Return [x, y] of the center of cell containing provided text 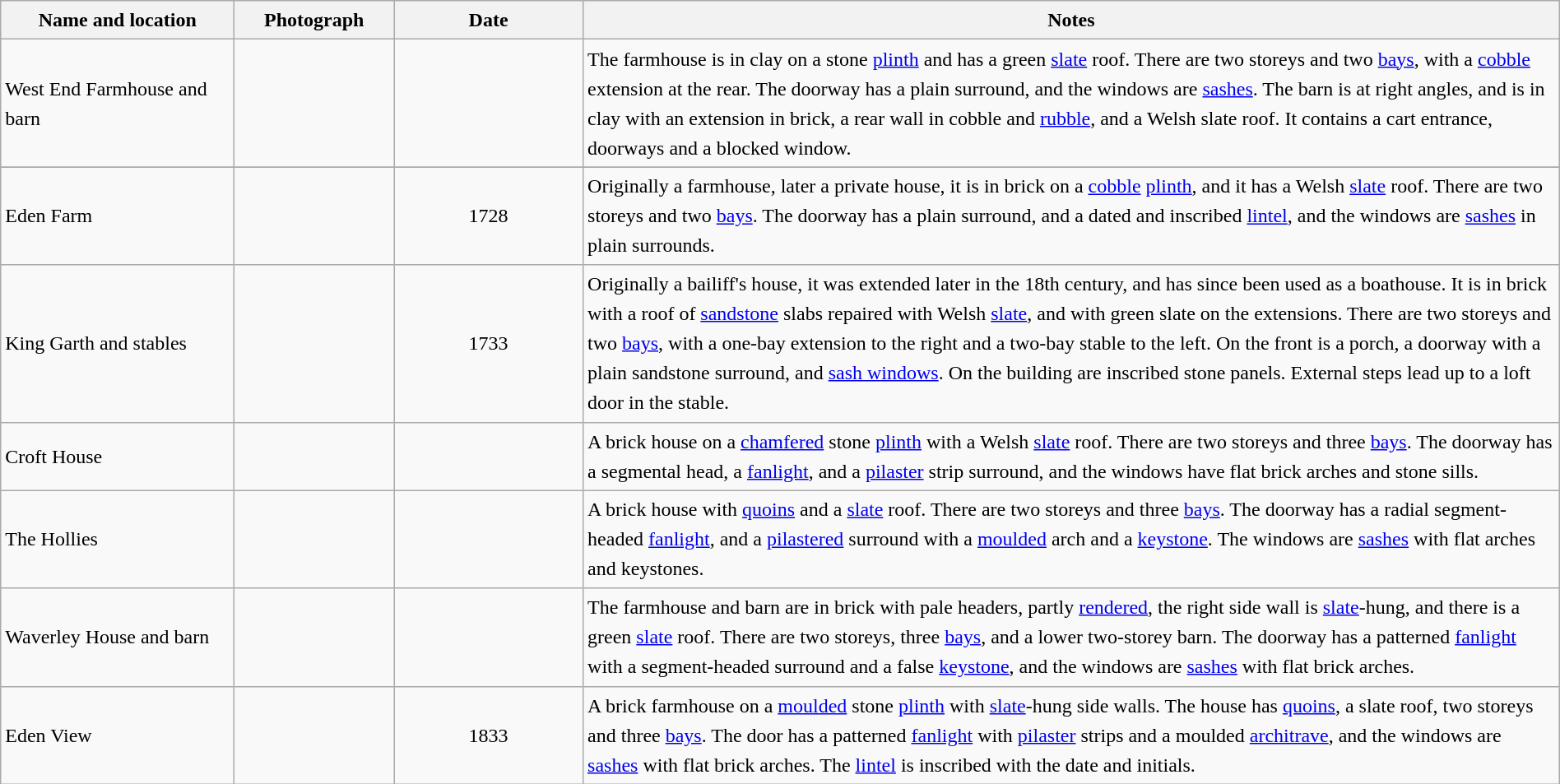
1728 [489, 216]
Name and location [118, 20]
Notes [1071, 20]
King Garth and stables [118, 344]
1833 [489, 735]
Eden View [118, 735]
1733 [489, 344]
Waverley House and barn [118, 637]
Photograph [314, 20]
Date [489, 20]
Croft House [118, 456]
West End Farmhouse and barn [118, 104]
The Hollies [118, 540]
Eden Farm [118, 216]
